Return (X, Y) of the center of cell containing provided text 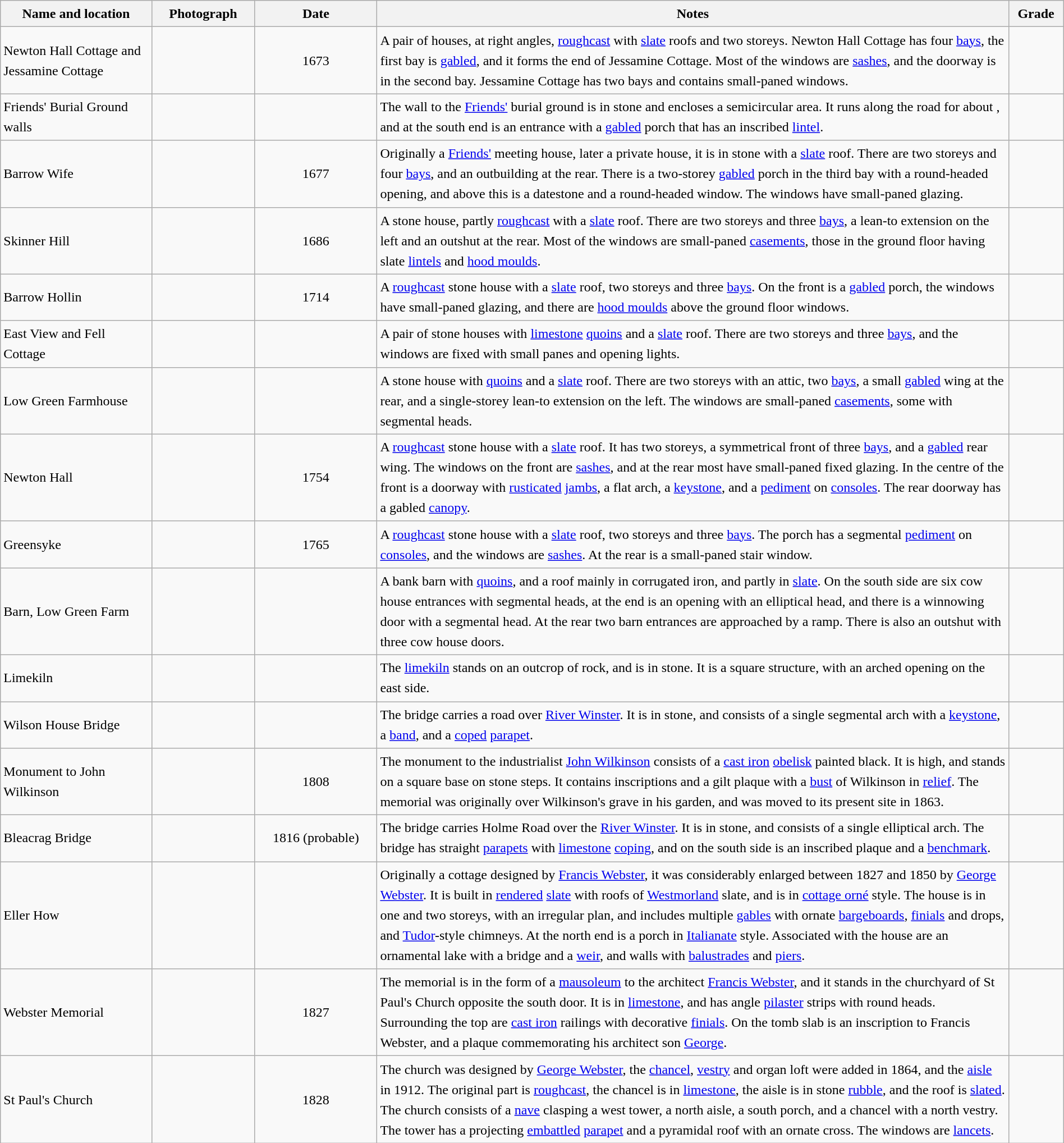
Grade (1036, 13)
Barn, Low Green Farm (76, 611)
Wilson House Bridge (76, 725)
Low Green Farmhouse (76, 401)
1686 (316, 240)
Photograph (203, 13)
Skinner Hill (76, 240)
East View and Fell Cottage (76, 344)
1673 (316, 61)
Friends' Burial Ground walls (76, 117)
Bleacrag Bridge (76, 839)
1816 (probable) (316, 839)
Name and location (76, 13)
Monument to John Wilkinson (76, 781)
The bridge carries a road over River Winster. It is in stone, and consists of a single segmental arch with a keystone, a band, and a coped parapet. (692, 725)
Date (316, 13)
1677 (316, 174)
1765 (316, 545)
Barrow Wife (76, 174)
1808 (316, 781)
Greensyke (76, 545)
1754 (316, 477)
Webster Memorial (76, 1013)
1714 (316, 298)
Eller How (76, 915)
1828 (316, 1099)
Newton Hall (76, 477)
Limekiln (76, 678)
Barrow Hollin (76, 298)
1827 (316, 1013)
St Paul's Church (76, 1099)
The limekiln stands on an outcrop of rock, and is in stone. It is a square structure, with an arched opening on the east side. (692, 678)
Notes (692, 13)
Newton Hall Cottage andJessamine Cottage (76, 61)
